Provide the [X, Y] coordinate of the cell's center where the given text is located.  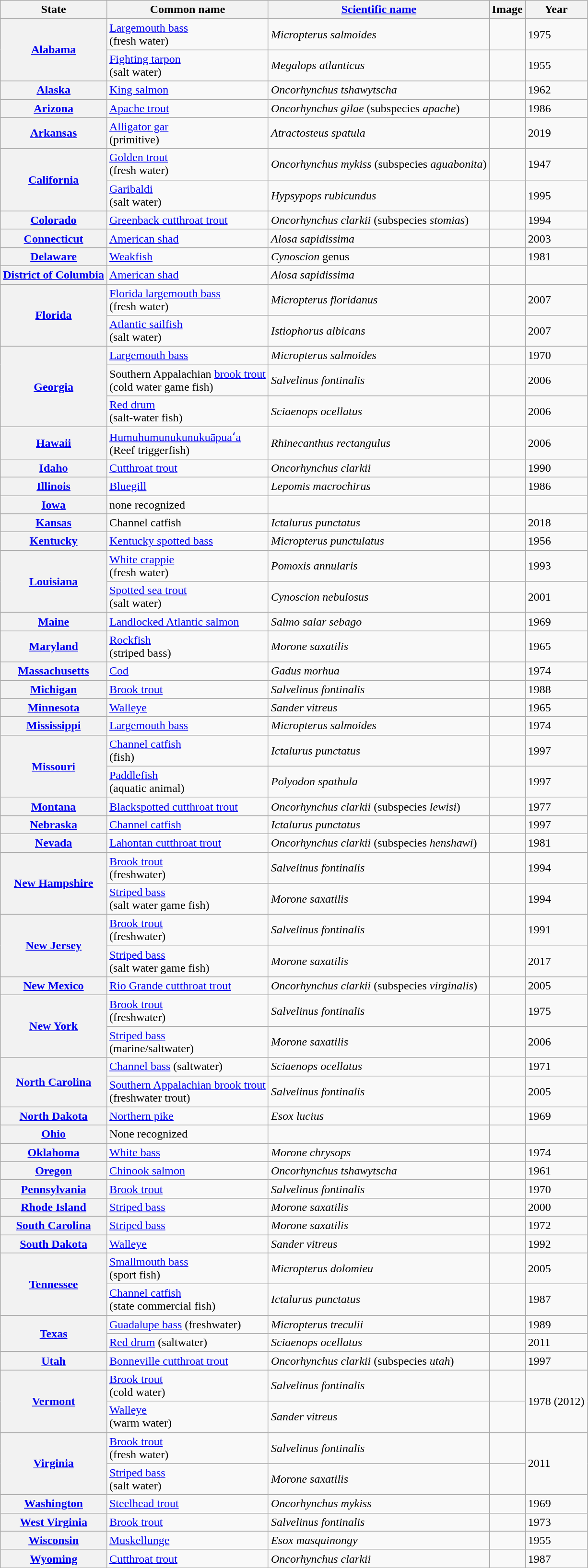
Landlocked Atlantic salmon [187, 622]
Morone chrysops [379, 1152]
Alaska [54, 90]
Oncorhynchus gilae (subspecies apache) [379, 108]
Florida [54, 315]
Kentucky [54, 541]
Rio Grande cutthroat trout [187, 986]
Idaho [54, 468]
Gadus morhua [379, 671]
Michigan [54, 689]
2000 [556, 1207]
Pennsylvania [54, 1189]
Channel bass (saltwater) [187, 1067]
Ohio [54, 1134]
Micropterus floridanus [379, 299]
Lahontan cutthroat trout [187, 843]
1947 [556, 164]
2001 [556, 597]
New York [54, 1026]
Connecticut [54, 238]
Lepomis macrochirus [379, 486]
Apache trout [187, 108]
1993 [556, 566]
Oncorhynchus clarkii (subspecies utah) [379, 1361]
Weakfish [187, 256]
Nebraska [54, 825]
Delaware [54, 256]
Washington [54, 1504]
New Hampshire [54, 883]
Alabama [54, 50]
Oncorhynchus mykiss [379, 1504]
Colorado [54, 220]
Megalops atlanticus [379, 65]
South Dakota [54, 1244]
Oregon [54, 1171]
Walleye (warm water) [187, 1417]
none recognized [187, 505]
Minnesota [54, 708]
1995 [556, 196]
Garibaldi (salt water) [187, 196]
1956 [556, 541]
Louisiana [54, 581]
Common name [187, 10]
2017 [556, 962]
Pomoxis annularis [379, 566]
Southern Appalachian brook trout (cold water game fish) [187, 381]
State [54, 10]
Red drum (saltwater) [187, 1343]
Micropterus punctulatus [379, 541]
Oncorhynchus clarkii (subspecies stomias) [379, 220]
Kansas [54, 523]
Utah [54, 1361]
1961 [556, 1171]
King salmon [187, 90]
Channel catfish (fish) [187, 751]
Esox lucius [379, 1116]
Mississippi [54, 726]
Cynoscion genus [379, 256]
Istiophorus albicans [379, 331]
Oncorhynchus clarkii (subspecies henshawi) [379, 843]
1988 [556, 689]
Bluegill [187, 486]
Scientific name [379, 10]
2018 [556, 523]
Steelhead trout [187, 1504]
Illinois [54, 486]
Paddlefish (aquatic animal) [187, 781]
North Carolina [54, 1082]
Wisconsin [54, 1540]
Northern pike [187, 1116]
1992 [556, 1244]
Arizona [54, 108]
1977 [556, 806]
Oncorhynchus clarkii (subspecies virginalis) [379, 986]
Brook trout (fresh water) [187, 1448]
Arkansas [54, 133]
Rhode Island [54, 1207]
New Jersey [54, 946]
2003 [556, 238]
1990 [556, 468]
Esox masquinongy [379, 1540]
Oklahoma [54, 1152]
Montana [54, 806]
District of Columbia [54, 275]
Year [556, 10]
Alligator gar(primitive) [187, 133]
Smallmouth bass (sport fish) [187, 1268]
Striped bass (marine/saltwater) [187, 1042]
Image [507, 10]
2019 [556, 133]
Brook trout (cold water) [187, 1385]
Iowa [54, 505]
Chinook salmon [187, 1171]
Largemouth bass (fresh water) [187, 35]
Red drum (salt-water fish) [187, 411]
1978 (2012) [556, 1401]
Spotted sea trout (salt water) [187, 597]
California [54, 180]
Bonneville cutthroat trout [187, 1361]
Virginia [54, 1463]
Vermont [54, 1401]
1971 [556, 1067]
Channel catfish (state commercial fish) [187, 1300]
Kentucky spotted bass [187, 541]
Florida largemouth bass (fresh water) [187, 299]
Atlantic sailfish (salt water) [187, 331]
White crappie (fresh water) [187, 566]
New Mexico [54, 986]
Texas [54, 1334]
1991 [556, 930]
Muskellunge [187, 1540]
Oncorhynchus clarkii (subspecies lewisi) [379, 806]
Rockfish (striped bass) [187, 646]
Hawaii [54, 443]
Missouri [54, 766]
Hypsypops rubicundus [379, 196]
South Carolina [54, 1225]
Rhinecanthus rectangulus [379, 443]
Micropterus treculii [379, 1324]
1972 [556, 1225]
Georgia [54, 387]
North Dakota [54, 1116]
Salmo salar sebago [379, 622]
1973 [556, 1522]
Golden trout (fresh water) [187, 164]
Micropterus dolomieu [379, 1268]
Polyodon spathula [379, 781]
Striped bass (salt water) [187, 1479]
Oncorhynchus mykiss (subspecies aguabonita) [379, 164]
Wyoming [54, 1558]
Southern Appalachian brook trout (freshwater trout) [187, 1091]
Massachusetts [54, 671]
Blackspotted cutthroat trout [187, 806]
None recognized [187, 1134]
Guadalupe bass (freshwater) [187, 1324]
Nevada [54, 843]
Atractosteus spatula [379, 133]
Tennessee [54, 1284]
Humuhumunukunukuāpuaʻa(Reef triggerfish) [187, 443]
Cod [187, 671]
White bass [187, 1152]
1989 [556, 1324]
Maine [54, 622]
West Virginia [54, 1522]
Fighting tarpon (salt water) [187, 65]
Maryland [54, 646]
Cynoscion nebulosus [379, 597]
1962 [556, 90]
Greenback cutthroat trout [187, 220]
